Capture the cell that displays the provided text and extract its [X, Y] central coordinate. 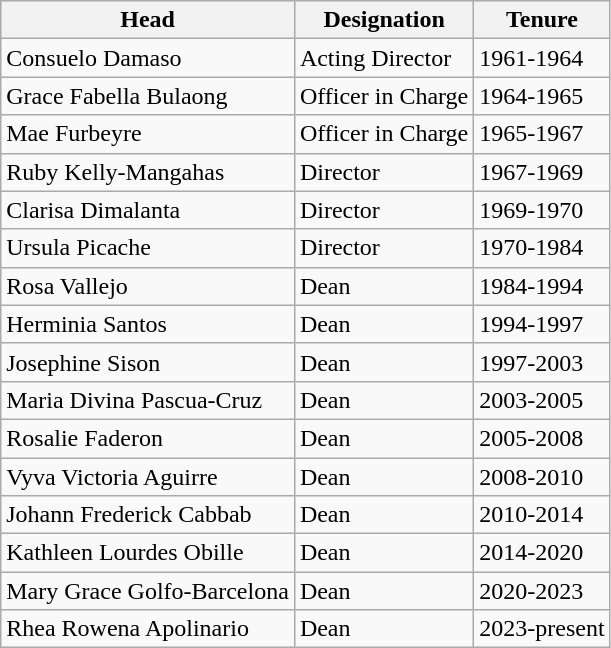
Josephine Sison [148, 362]
Ruby Kelly-Mangahas [148, 172]
2005-2008 [542, 438]
Kathleen Lourdes Obille [148, 553]
Clarisa Dimalanta [148, 210]
Ursula Picache [148, 248]
Mary Grace Golfo-Barcelona [148, 591]
Rosa Vallejo [148, 286]
1970-1984 [542, 248]
1984-1994 [542, 286]
1994-1997 [542, 324]
Acting Director [384, 58]
Designation [384, 20]
1967-1969 [542, 172]
1961-1964 [542, 58]
2003-2005 [542, 400]
1964-1965 [542, 96]
Head [148, 20]
1965-1967 [542, 134]
Johann Frederick Cabbab [148, 515]
Rosalie Faderon [148, 438]
Tenure [542, 20]
2010-2014 [542, 515]
Vyva Victoria Aguirre [148, 477]
2008-2010 [542, 477]
2023-present [542, 629]
2020-2023 [542, 591]
1997-2003 [542, 362]
Consuelo Damaso [148, 58]
Grace Fabella Bulaong [148, 96]
2014-2020 [542, 553]
Rhea Rowena Apolinario [148, 629]
Mae Furbeyre [148, 134]
Maria Divina Pascua-Cruz [148, 400]
Herminia Santos [148, 324]
1969-1970 [542, 210]
